Return the (X, Y) coordinate for the center point of the cell that contains the specified text.  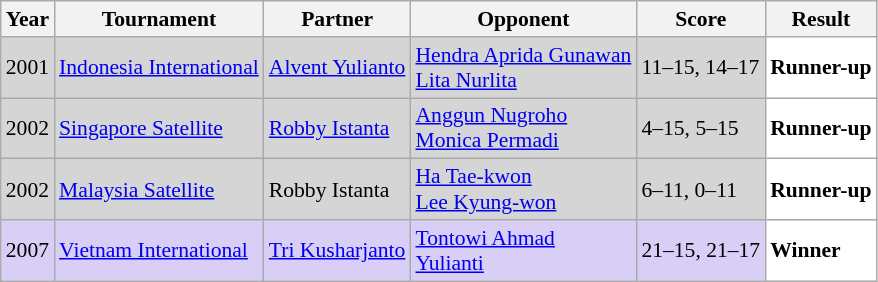
Partner (338, 19)
Malaysia Satellite (159, 190)
Indonesia International (159, 68)
21–15, 21–17 (700, 250)
6–11, 0–11 (700, 190)
11–15, 14–17 (700, 68)
Anggun Nugroho Monica Permadi (523, 128)
Result (820, 19)
Hendra Aprida Gunawan Lita Nurlita (523, 68)
Tri Kusharjanto (338, 250)
Score (700, 19)
2001 (28, 68)
Tontowi Ahmad Yulianti (523, 250)
Year (28, 19)
Alvent Yulianto (338, 68)
4–15, 5–15 (700, 128)
Singapore Satellite (159, 128)
Ha Tae-kwon Lee Kyung-won (523, 190)
Winner (820, 250)
Vietnam International (159, 250)
2007 (28, 250)
Opponent (523, 19)
Tournament (159, 19)
